Pinpoint the cell where the given text exists, returning its (x, y) midpoint coordinate. 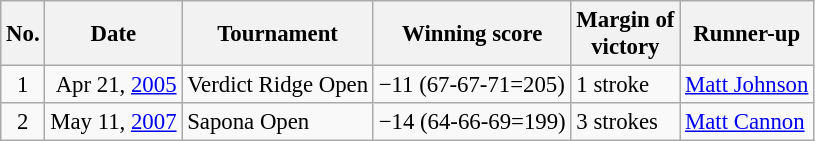
−11 (67-67-71=205) (472, 85)
Tournament (278, 34)
Verdict Ridge Open (278, 85)
2 (23, 122)
Runner-up (747, 34)
3 strokes (626, 122)
Date (114, 34)
1 stroke (626, 85)
Margin ofvictory (626, 34)
Apr 21, 2005 (114, 85)
Sapona Open (278, 122)
Matt Johnson (747, 85)
−14 (64-66-69=199) (472, 122)
May 11, 2007 (114, 122)
No. (23, 34)
1 (23, 85)
Matt Cannon (747, 122)
Winning score (472, 34)
